Provide the [x, y] coordinate of the cell's center where the given text is located.  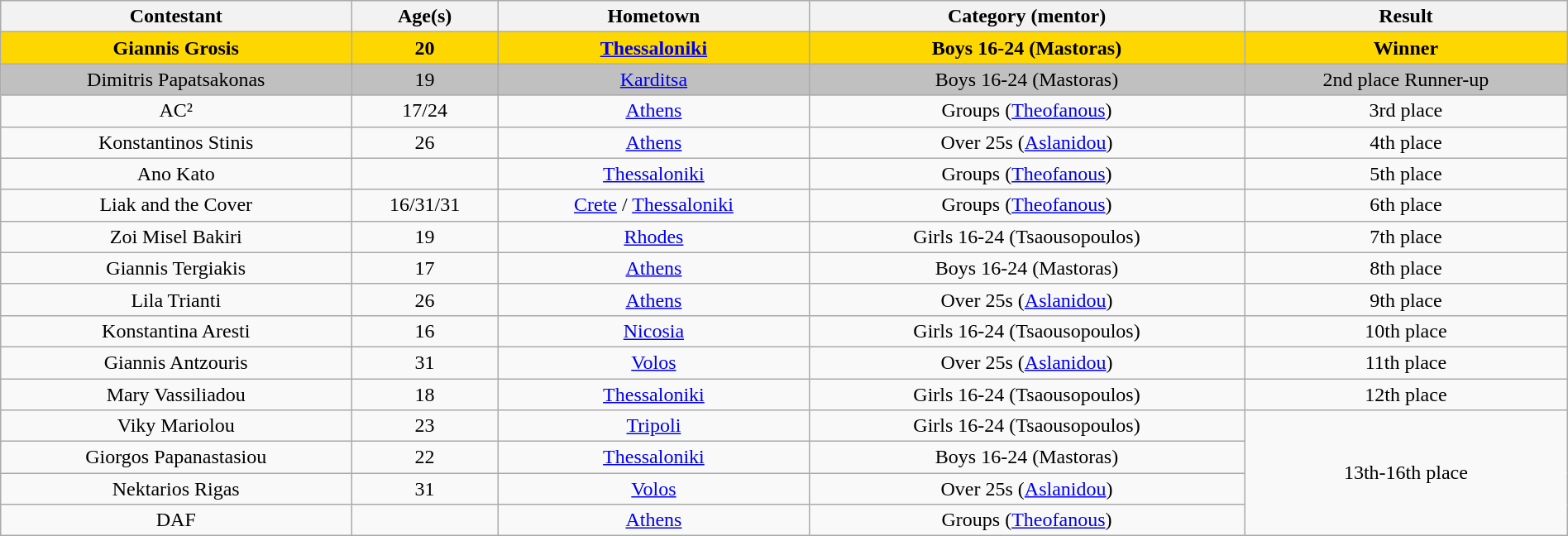
10th place [1406, 331]
Crete / Thessaloniki [653, 205]
Contestant [176, 17]
Giannis Grosis [176, 48]
Tripoli [653, 426]
Zoi Misel Bakiri [176, 237]
Karditsa [653, 79]
Dimitris Papatsakonas [176, 79]
12th place [1406, 395]
4th place [1406, 142]
Ano Kato [176, 174]
Rhodes [653, 237]
13th-16th place [1406, 473]
3rd place [1406, 111]
AC² [176, 111]
Nektarios Rigas [176, 489]
7th place [1406, 237]
Lila Trianti [176, 299]
Konstantinos Stinis [176, 142]
Winner [1406, 48]
18 [425, 395]
6th place [1406, 205]
8th place [1406, 268]
Result [1406, 17]
9th place [1406, 299]
17 [425, 268]
Viky Mariolou [176, 426]
Giannis Tergiakis [176, 268]
16/31/31 [425, 205]
DAF [176, 520]
Nicosia [653, 331]
11th place [1406, 362]
Mary Vassiliadou [176, 395]
17/24 [425, 111]
Konstantina Aresti [176, 331]
Hometown [653, 17]
22 [425, 457]
5th place [1406, 174]
16 [425, 331]
Giorgos Papanastasiou [176, 457]
Age(s) [425, 17]
Category (mentor) [1026, 17]
20 [425, 48]
Giannis Antzouris [176, 362]
2nd place Runner-up [1406, 79]
23 [425, 426]
Liak and the Cover [176, 205]
